Provide the [X, Y] coordinate of the cell's center where the given text is located.  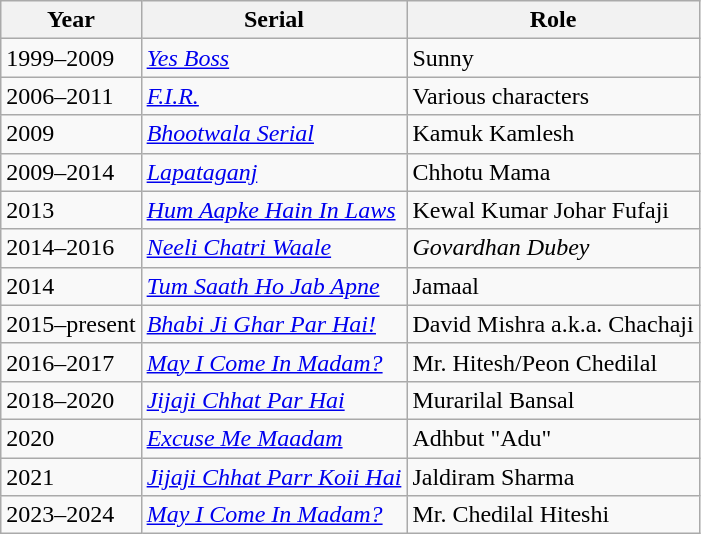
Year [71, 20]
Kewal Kumar Johar Fufaji [553, 210]
Mr. Chedilal Hiteshi [553, 515]
2021 [71, 477]
Chhotu Mama [553, 172]
Excuse Me Maadam [274, 438]
Bhabi Ji Ghar Par Hai! [274, 324]
2009–2014 [71, 172]
2009 [71, 134]
F.I.R. [274, 96]
Jijaji Chhat Par Hai [274, 400]
David Mishra a.k.a. Chachaji [553, 324]
Kamuk Kamlesh [553, 134]
Lapataganj [274, 172]
1999–2009 [71, 58]
Mr. Hitesh/Peon Chedilal [553, 362]
2014–2016 [71, 248]
Yes Boss [274, 58]
Sunny [553, 58]
2018–2020 [71, 400]
Adhbut "Adu" [553, 438]
Serial [274, 20]
Jamaal [553, 286]
2016–2017 [71, 362]
Various characters [553, 96]
2015–present [71, 324]
2020 [71, 438]
Hum Aapke Hain In Laws [274, 210]
Jijaji Chhat Parr Koii Hai [274, 477]
2006–2011 [71, 96]
Govardhan Dubey [553, 248]
Role [553, 20]
2023–2024 [71, 515]
Tum Saath Ho Jab Apne [274, 286]
Jaldiram Sharma [553, 477]
Neeli Chatri Waale [274, 248]
2013 [71, 210]
Murarilal Bansal [553, 400]
2014 [71, 286]
Bhootwala Serial [274, 134]
